Search for the cell housing the specified text and yield its [X, Y] center coordinate. 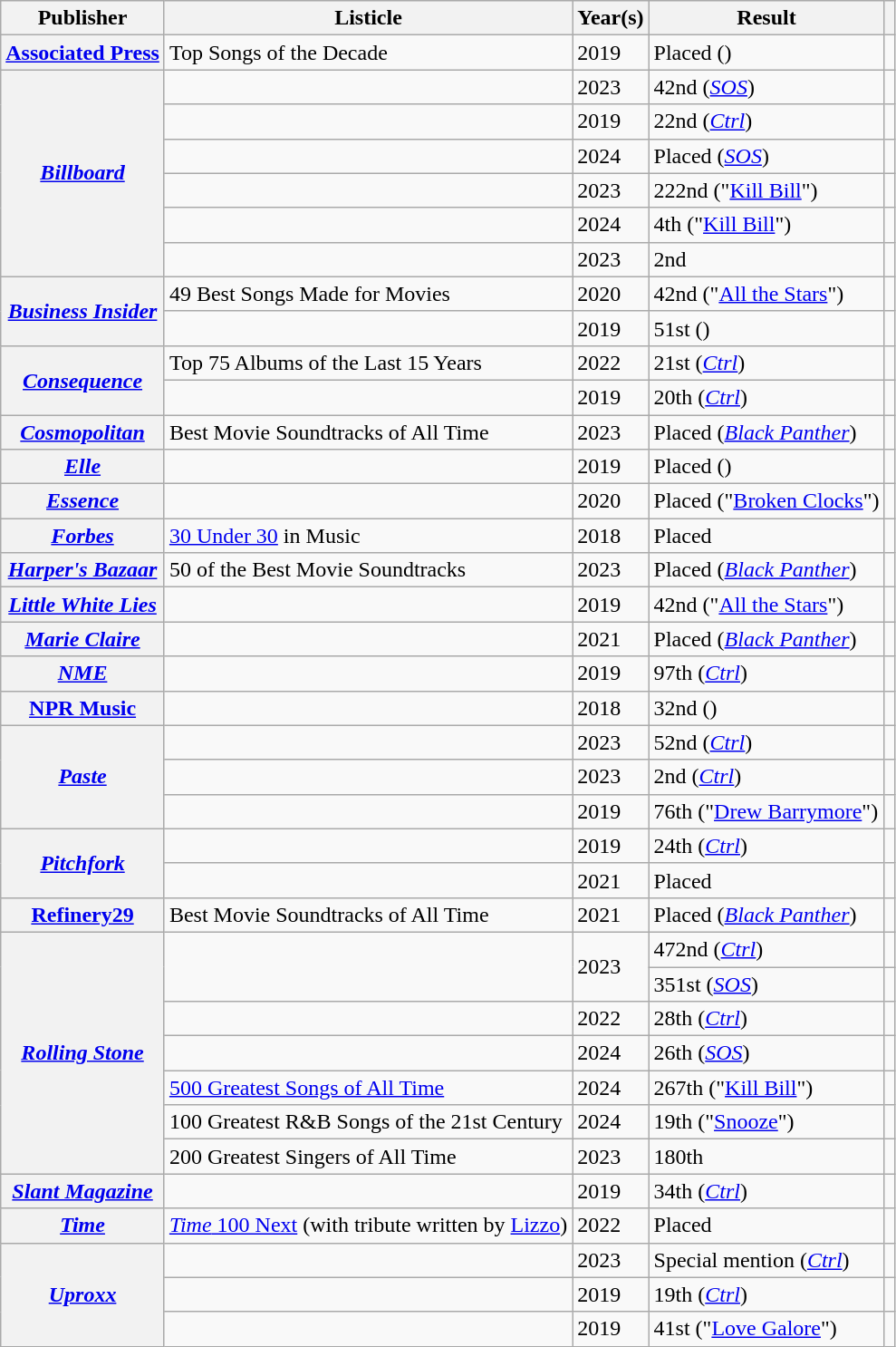
Essence [83, 501]
500 Greatest Songs of All Time [368, 1088]
Placed ("Broken Clocks") [766, 501]
42nd (SOS) [766, 87]
NME [83, 673]
51st () [766, 328]
Placed (SOS) [766, 156]
Refinery29 [83, 915]
4th ("Kill Bill") [766, 225]
Rolling Stone [83, 1052]
2nd (Ctrl) [766, 777]
Business Insider [83, 311]
34th (Ctrl) [766, 1191]
472nd (Ctrl) [766, 949]
Associated Press [83, 53]
Paste [83, 777]
30 Under 30 in Music [368, 536]
Special mention (Ctrl) [766, 1260]
Top 75 Albums of the Last 15 Years [368, 363]
19th ("Snooze") [766, 1122]
19th (Ctrl) [766, 1294]
200 Greatest Singers of All Time [368, 1157]
Top Songs of the Decade [368, 53]
32nd () [766, 708]
Year(s) [611, 18]
100 Greatest R&B Songs of the 21st Century [368, 1122]
Publisher [83, 18]
Uproxx [83, 1294]
Marie Claire [83, 639]
Harper's Bazaar [83, 570]
Listicle [368, 18]
76th ("Drew Barrymore") [766, 811]
Forbes [83, 536]
97th (Ctrl) [766, 673]
180th [766, 1157]
Time 100 Next (with tribute written by Lizzo) [368, 1226]
52nd (Ctrl) [766, 742]
41st ("Love Galore") [766, 1329]
Elle [83, 467]
Result [766, 18]
49 Best Songs Made for Movies [368, 294]
Cosmopolitan [83, 432]
Billboard [83, 173]
50 of the Best Movie Soundtracks [368, 570]
26th (SOS) [766, 1053]
20th (Ctrl) [766, 397]
24th (Ctrl) [766, 846]
Slant Magazine [83, 1191]
NPR Music [83, 708]
222nd ("Kill Bill") [766, 190]
Consequence [83, 380]
22nd (Ctrl) [766, 121]
28th (Ctrl) [766, 1019]
267th ("Kill Bill") [766, 1088]
Little White Lies [83, 605]
2nd [766, 259]
351st (SOS) [766, 984]
Pitchfork [83, 863]
21st (Ctrl) [766, 363]
Time [83, 1226]
